Pinpoint the cell where the given text exists, returning its (X, Y) midpoint coordinate. 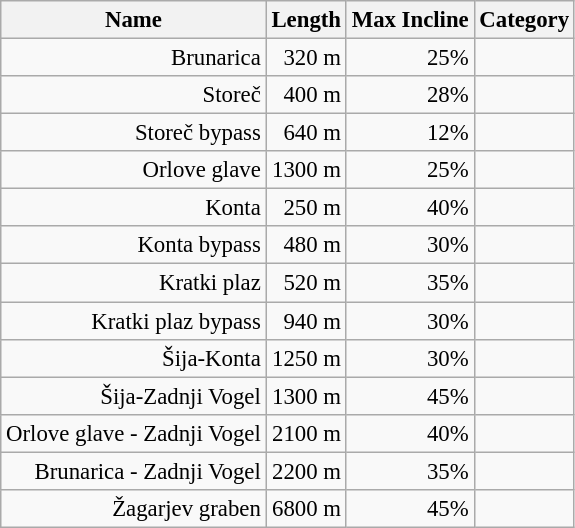
Category (524, 20)
6800 m (306, 509)
Name (134, 20)
940 m (306, 321)
400 m (306, 95)
Orlove glave (134, 170)
Konta (134, 208)
Kratki plaz (134, 283)
12% (410, 133)
2200 m (306, 471)
Storeč bypass (134, 133)
Max Incline (410, 20)
28% (410, 95)
Length (306, 20)
640 m (306, 133)
Orlove glave - Zadnji Vogel (134, 433)
Šija-Konta (134, 358)
320 m (306, 58)
Šija-Zadnji Vogel (134, 396)
Žagarjev graben (134, 509)
2100 m (306, 433)
520 m (306, 283)
Kratki plaz bypass (134, 321)
1250 m (306, 358)
Brunarica (134, 58)
Storeč (134, 95)
480 m (306, 245)
Konta bypass (134, 245)
Brunarica - Zadnji Vogel (134, 471)
250 m (306, 208)
